Find where the given text appears and provide that cell's center as (X, Y) coordinate. 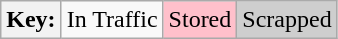
Stored (200, 20)
Key: (31, 20)
Scrapped (287, 20)
In Traffic (112, 20)
